Determine the (X, Y) coordinate at the center of the cell enclosing the given text.  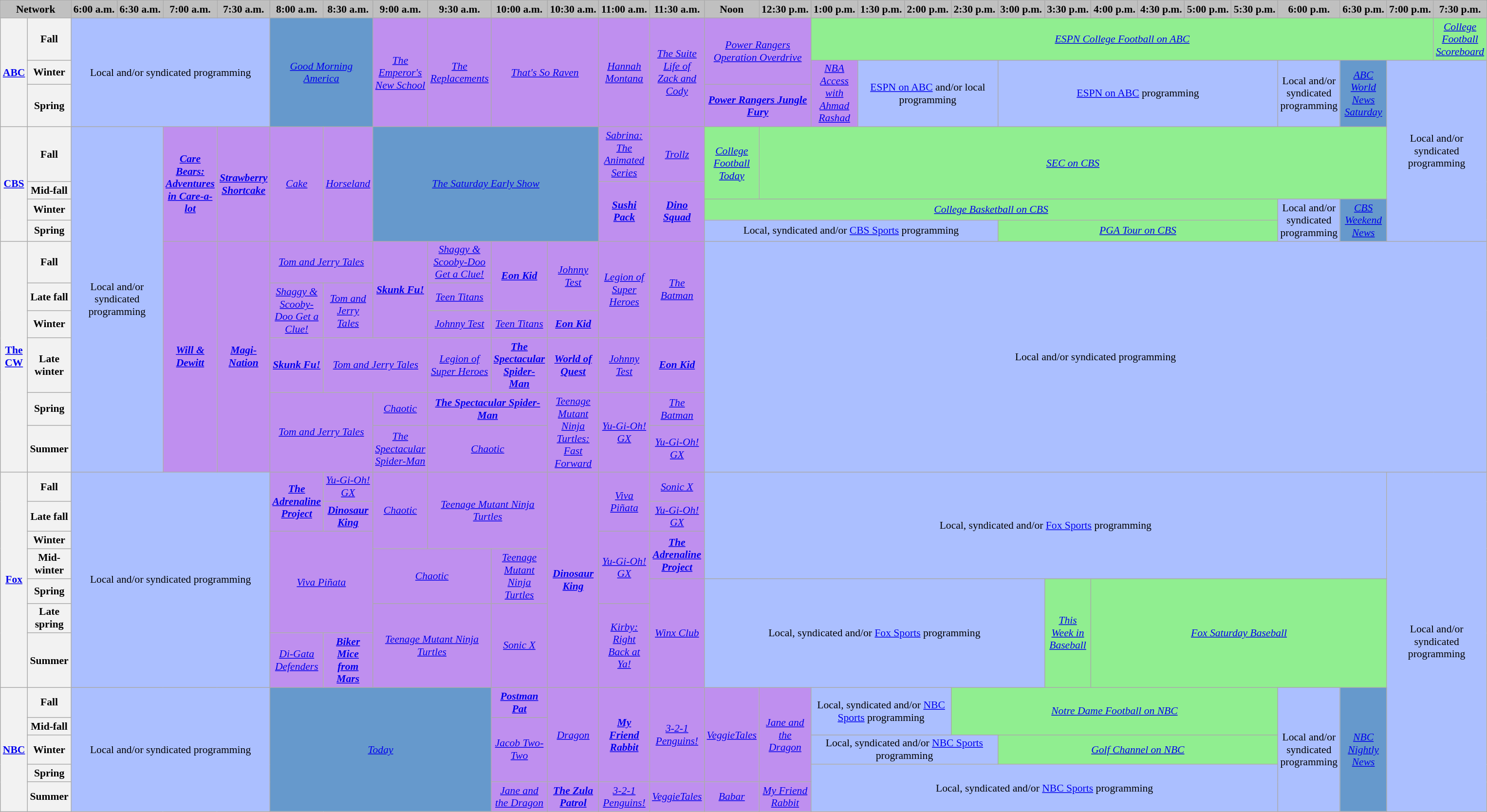
The CW (14, 356)
1:00 p.m. (835, 9)
3:00 p.m. (1021, 9)
2:00 p.m. (928, 9)
Hannah Montana (624, 73)
6:00 a.m. (94, 9)
Trollz (677, 154)
CBS (14, 184)
Biker Mice from Mars (348, 661)
Golf Channel on NBC (1137, 750)
Jacob Two-Two (520, 750)
The Zula Patrol (573, 796)
8:30 a.m. (348, 9)
Good Morning America (321, 73)
Power Rangers Operation Overdrive (758, 52)
Sushi Pack (624, 211)
The Suite Life of Zack and Cody (677, 73)
Local, syndicated and/or CBS Sports programming (851, 231)
1:30 p.m. (881, 9)
That's So Raven (545, 73)
PGA Tour on CBS (1137, 231)
College Basketball on CBS (991, 209)
Dino Squad (677, 211)
Network (36, 9)
2:30 p.m. (974, 9)
ESPN College Football on ABC (1122, 39)
7:30 a.m. (243, 9)
ESPN on ABC and/or local programming (928, 93)
Late winter (49, 365)
Fox (14, 579)
CBS Weekend News (1363, 220)
4:30 p.m. (1161, 9)
ESPN on ABC programming (1137, 93)
7:00 a.m. (190, 9)
NBC Nightly News (1363, 750)
Today (380, 750)
Winx Club (677, 633)
ABC World News Saturday (1363, 93)
7:30 p.m. (1460, 9)
Kirby: Right Back at Ya! (624, 646)
Cake (297, 184)
Mid-winter (49, 564)
The Emperor's New School (400, 73)
Power Rangers Jungle Fury (758, 106)
6:30 a.m. (140, 9)
7:00 p.m. (1410, 9)
4:00 p.m. (1115, 9)
Care Bears: Adventures in Care-a-lot (190, 184)
9:30 a.m. (460, 9)
Magi-Nation (243, 356)
SEC on CBS (1073, 163)
Sabrina: The Animated Series (624, 154)
8:00 a.m. (297, 9)
Fox Saturday Baseball (1239, 633)
NBC (14, 750)
Will & Dewitt (190, 356)
Late spring (49, 618)
Noon (732, 9)
Di-Gata Defenders (297, 661)
ABC (14, 73)
The Saturday Early Show (485, 184)
10:00 a.m. (520, 9)
College Football Scoreboard (1460, 39)
Babar (732, 796)
11:30 a.m. (677, 9)
Horseland (348, 184)
Dragon (573, 735)
12:30 p.m. (785, 9)
Strawberry Shortcake (243, 184)
3:30 p.m. (1068, 9)
11:00 a.m. (624, 9)
World of Quest (573, 365)
10:30 a.m. (573, 9)
Teenage Mutant Ninja Turtles: Fast Forward (573, 432)
9:00 a.m. (400, 9)
5:30 p.m. (1255, 9)
6:00 p.m. (1309, 9)
The Replacements (460, 73)
5:00 p.m. (1208, 9)
Postman Pat (520, 703)
This Week in Baseball (1068, 633)
6:30 p.m. (1363, 9)
Notre Dame Football on NBC (1114, 712)
NBA Access with Ahmad Rashad (835, 93)
College Football Today (732, 163)
